From the cell containing the given text, extract its center point as [x, y] coordinate. 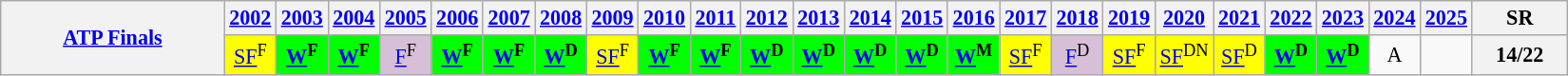
2005 [405, 17]
2007 [508, 17]
FD [1077, 54]
2011 [715, 17]
SFDN [1184, 54]
2012 [767, 17]
2010 [664, 17]
2025 [1446, 17]
2003 [302, 17]
SFD [1239, 54]
2020 [1184, 17]
ATP Finals [112, 36]
2002 [250, 17]
A [1394, 54]
2006 [457, 17]
2004 [354, 17]
2022 [1291, 17]
WM [973, 54]
SR [1520, 17]
2023 [1343, 17]
FF [405, 54]
14/22 [1520, 54]
2014 [870, 17]
2024 [1394, 17]
2015 [922, 17]
2017 [1025, 17]
2019 [1129, 17]
2013 [818, 17]
2021 [1239, 17]
2008 [561, 17]
2009 [612, 17]
2018 [1077, 17]
2016 [973, 17]
